For the text-containing cell, return its midpoint in (X, Y) coordinate format. 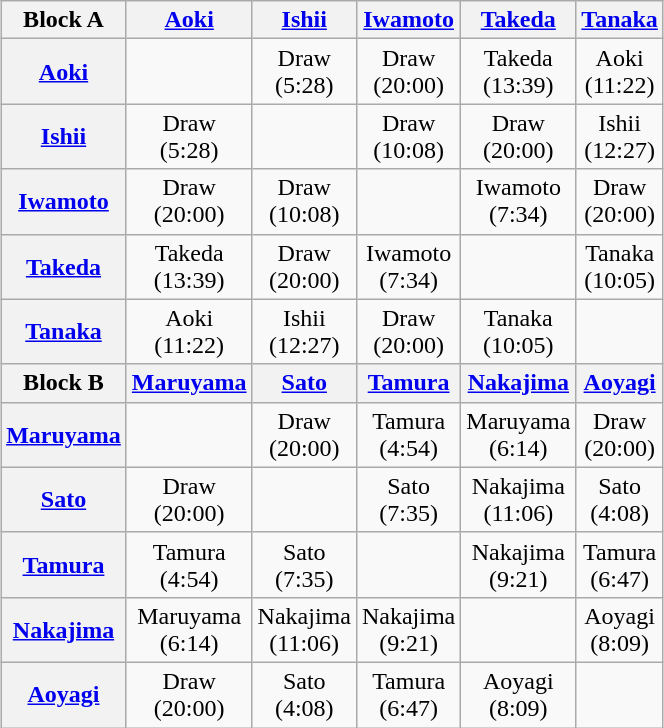
Block B (64, 383)
Block A (64, 20)
